Capture the cell that displays the provided text and extract its [x, y] central coordinate. 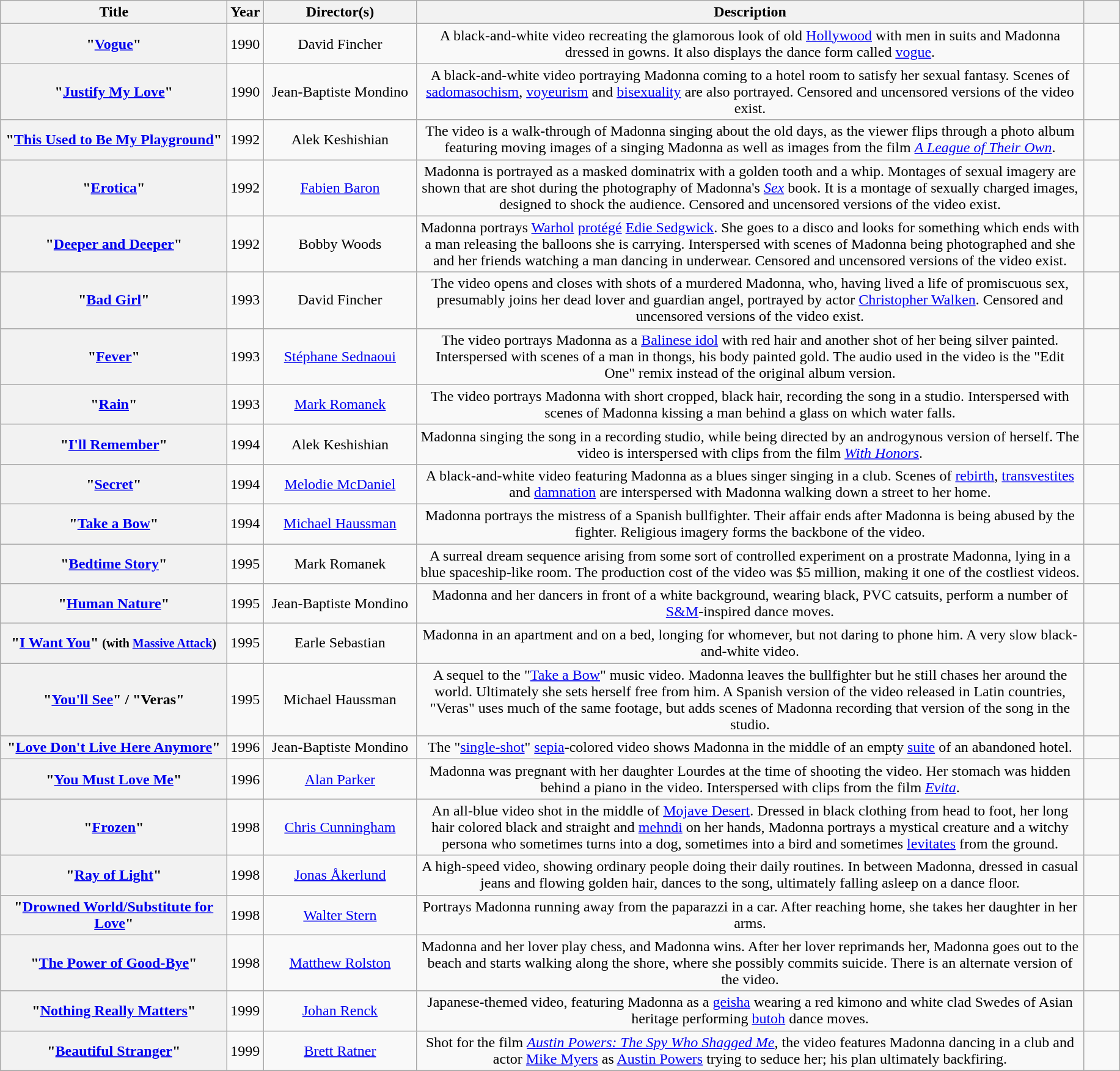
"I Want You" (with Massive Attack) [114, 643]
"Secret" [114, 484]
Stéphane Sednaoui [340, 356]
Madonna and her dancers in front of a white background, wearing black, PVC catsuits, perform a number of S&M-inspired dance moves. [750, 604]
Chris Cunningham [340, 827]
Title [114, 12]
Director(s) [340, 12]
"Rain" [114, 405]
Matthew Rolston [340, 963]
Portrays Madonna running away from the paparazzi in a car. After reaching home, she takes her daughter in her arms. [750, 915]
"I'll Remember" [114, 444]
"Bad Girl" [114, 300]
"Frozen" [114, 827]
"Drowned World/Substitute for Love" [114, 915]
Brett Ratner [340, 1050]
Melodie McDaniel [340, 484]
"Fever" [114, 356]
"Take a Bow" [114, 523]
"This Used to Be My Playground" [114, 139]
"Human Nature" [114, 604]
"Beautiful Stranger" [114, 1050]
Japanese-themed video, featuring Madonna as a geisha wearing a red kimono and white clad Swedes of Asian heritage performing butoh dance moves. [750, 1011]
Fabien Baron [340, 188]
"You Must Love Me" [114, 779]
"Love Don't Live Here Anymore" [114, 748]
"The Power of Good-Bye" [114, 963]
Earle Sebastian [340, 643]
"Justify My Love" [114, 92]
"Nothing Really Matters" [114, 1011]
Description [750, 12]
"You'll See" / "Veras" [114, 699]
The "single-shot" sepia-colored video shows Madonna in the middle of an empty suite of an abandoned hotel. [750, 748]
Walter Stern [340, 915]
"Erotica" [114, 188]
Year [246, 12]
Alan Parker [340, 779]
Bobby Woods [340, 244]
"Vogue" [114, 44]
Madonna in an apartment and on a bed, longing for whomever, but not daring to phone him. A very slow black-and-white video. [750, 643]
Johan Renck [340, 1011]
"Bedtime Story" [114, 564]
"Deeper and Deeper" [114, 244]
Jonas Åkerlund [340, 875]
"Ray of Light" [114, 875]
